Determine the (x, y) coordinate at the center of the cell enclosing the given text.  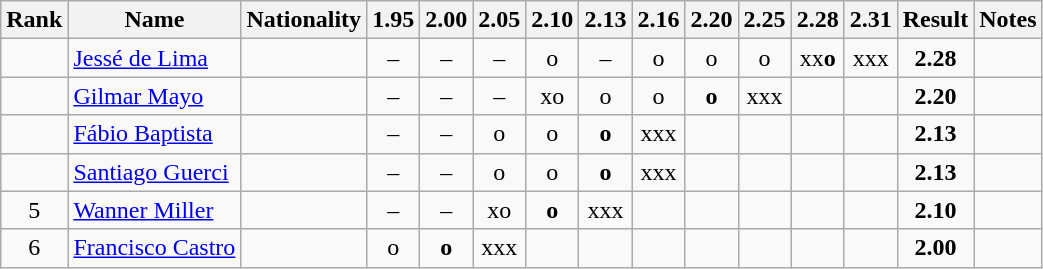
Francisco Castro (154, 248)
6 (34, 248)
Result (935, 20)
Nationality (304, 20)
xxo (818, 58)
2.16 (658, 20)
5 (34, 210)
2.31 (870, 20)
2.25 (764, 20)
Rank (34, 20)
2.05 (500, 20)
Wanner Miller (154, 210)
Name (154, 20)
Notes (1008, 20)
Fábio Baptista (154, 134)
Gilmar Mayo (154, 96)
Santiago Guerci (154, 172)
Jessé de Lima (154, 58)
1.95 (394, 20)
